Pinpoint the cell where the given text exists, returning its (X, Y) midpoint coordinate. 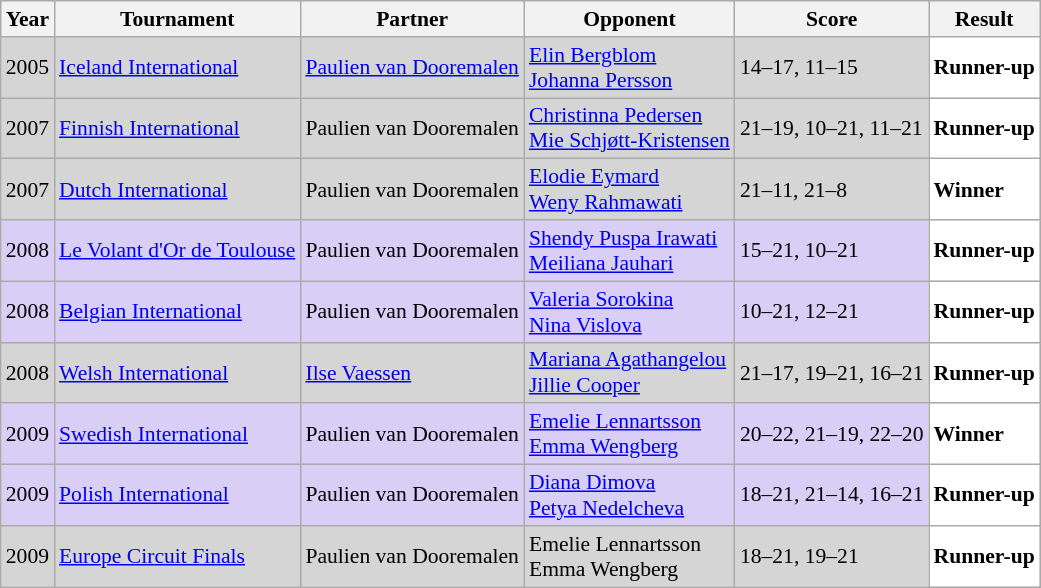
Finnish International (177, 128)
Welsh International (177, 372)
18–21, 21–14, 16–21 (832, 496)
Score (832, 19)
Year (28, 19)
21–11, 21–8 (832, 190)
Mariana Agathangelou Jillie Cooper (630, 372)
14–17, 11–15 (832, 68)
20–22, 21–19, 22–20 (832, 434)
Tournament (177, 19)
Polish International (177, 496)
2005 (28, 68)
18–21, 19–21 (832, 556)
Christinna Pedersen Mie Schjøtt-Kristensen (630, 128)
Iceland International (177, 68)
Swedish International (177, 434)
15–21, 10–21 (832, 250)
Belgian International (177, 312)
Result (984, 19)
Opponent (630, 19)
Shendy Puspa Irawati Meiliana Jauhari (630, 250)
Valeria Sorokina Nina Vislova (630, 312)
21–17, 19–21, 16–21 (832, 372)
Dutch International (177, 190)
Partner (412, 19)
21–19, 10–21, 11–21 (832, 128)
Diana Dimova Petya Nedelcheva (630, 496)
10–21, 12–21 (832, 312)
Europe Circuit Finals (177, 556)
Ilse Vaessen (412, 372)
Elin Bergblom Johanna Persson (630, 68)
Le Volant d'Or de Toulouse (177, 250)
Elodie Eymard Weny Rahmawati (630, 190)
